Output the [x, y] coordinate of the center of the cell containing the given text.  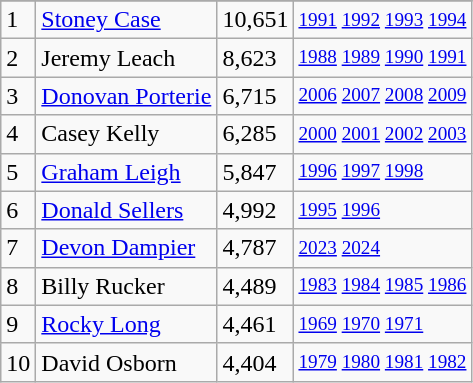
7 [18, 248]
1 [18, 20]
2023 2024 [382, 248]
Donovan Porterie [126, 96]
David Osborn [126, 362]
Graham Leigh [126, 172]
2 [18, 58]
2000 2001 2002 2003 [382, 134]
5,847 [256, 172]
10 [18, 362]
4,992 [256, 210]
1995 1996 [382, 210]
Donald Sellers [126, 210]
6,285 [256, 134]
Devon Dampier [126, 248]
3 [18, 96]
Casey Kelly [126, 134]
1988 1989 1990 1991 [382, 58]
9 [18, 324]
8 [18, 286]
Rocky Long [126, 324]
1996 1997 1998 [382, 172]
1991 1992 1993 1994 [382, 20]
Stoney Case [126, 20]
4 [18, 134]
1979 1980 1981 1982 [382, 362]
8,623 [256, 58]
2006 2007 2008 2009 [382, 96]
1983 1984 1985 1986 [382, 286]
4,461 [256, 324]
6,715 [256, 96]
10,651 [256, 20]
6 [18, 210]
4,787 [256, 248]
Jeremy Leach [126, 58]
Billy Rucker [126, 286]
4,489 [256, 286]
5 [18, 172]
1969 1970 1971 [382, 324]
4,404 [256, 362]
